Identify which cell holds the provided text, then report its [X, Y] central coordinate. 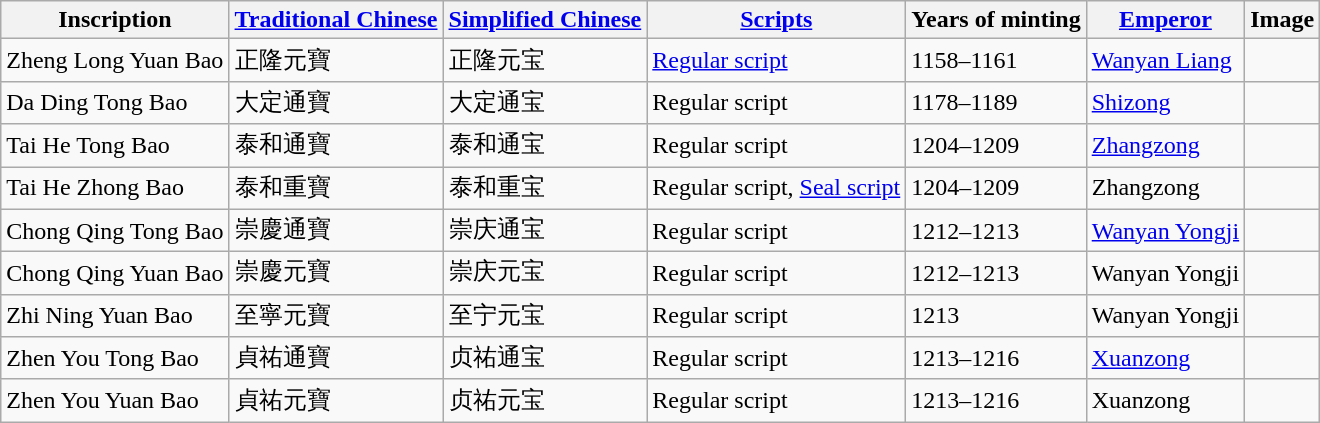
正隆元宝 [545, 60]
貞祐通寶 [336, 358]
Chong Qing Yuan Bao [115, 274]
Tai He Tong Bao [115, 146]
Regular script, Seal script [776, 188]
1158–1161 [996, 60]
Simplified Chinese [545, 20]
泰和重寶 [336, 188]
Image [1282, 20]
大定通宝 [545, 102]
大定通寶 [336, 102]
贞祐元宝 [545, 400]
Zhen You Yuan Bao [115, 400]
Zhen You Tong Bao [115, 358]
1213 [996, 316]
泰和通宝 [545, 146]
崇庆通宝 [545, 230]
Tai He Zhong Bao [115, 188]
Traditional Chinese [336, 20]
泰和通寶 [336, 146]
1178–1189 [996, 102]
崇庆元宝 [545, 274]
正隆元寶 [336, 60]
至寧元寶 [336, 316]
Scripts [776, 20]
Emperor [1165, 20]
Zheng Long Yuan Bao [115, 60]
至宁元宝 [545, 316]
贞祐通宝 [545, 358]
Chong Qing Tong Bao [115, 230]
Zhi Ning Yuan Bao [115, 316]
Years of minting [996, 20]
Inscription [115, 20]
崇慶通寶 [336, 230]
崇慶元寶 [336, 274]
Shizong [1165, 102]
貞祐元寶 [336, 400]
泰和重宝 [545, 188]
Da Ding Tong Bao [115, 102]
Wanyan Liang [1165, 60]
